Pinpoint the cell where the given text exists, returning its (X, Y) midpoint coordinate. 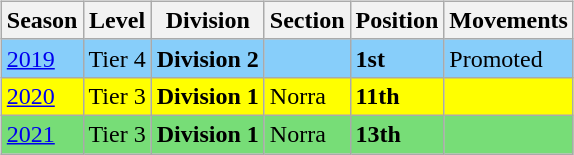
2020 (42, 96)
2019 (42, 58)
2021 (42, 134)
Level (117, 20)
Section (307, 20)
13th (397, 134)
1st (397, 58)
Position (397, 20)
Season (42, 20)
11th (397, 96)
Promoted (509, 58)
Movements (509, 20)
Tier 4 (117, 58)
Division (208, 20)
Division 2 (208, 58)
